For the text-containing cell, return its midpoint in (x, y) coordinate format. 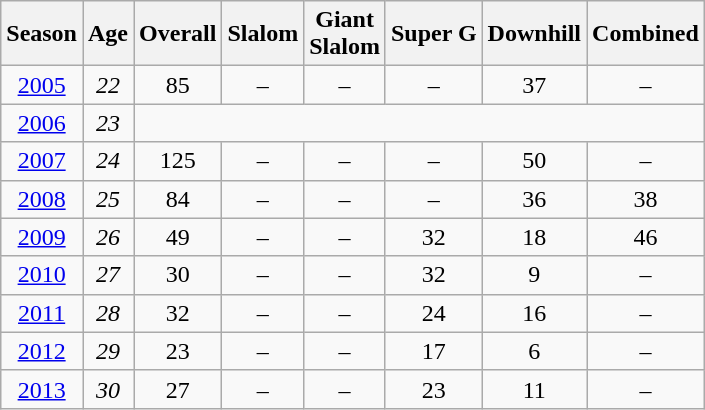
GiantSlalom (345, 34)
Overall (178, 34)
17 (434, 351)
Age (108, 34)
38 (646, 199)
Season (42, 34)
46 (646, 237)
Downhill (534, 34)
29 (108, 351)
125 (178, 161)
Slalom (263, 34)
2006 (42, 123)
2005 (42, 85)
36 (534, 199)
26 (108, 237)
2007 (42, 161)
84 (178, 199)
28 (108, 313)
2010 (42, 275)
Combined (646, 34)
49 (178, 237)
6 (534, 351)
Super G (434, 34)
18 (534, 237)
37 (534, 85)
11 (534, 389)
16 (534, 313)
2013 (42, 389)
2012 (42, 351)
2009 (42, 237)
9 (534, 275)
25 (108, 199)
22 (108, 85)
2008 (42, 199)
85 (178, 85)
2011 (42, 313)
50 (534, 161)
